Pinpoint the cell where the given text exists, returning its (x, y) midpoint coordinate. 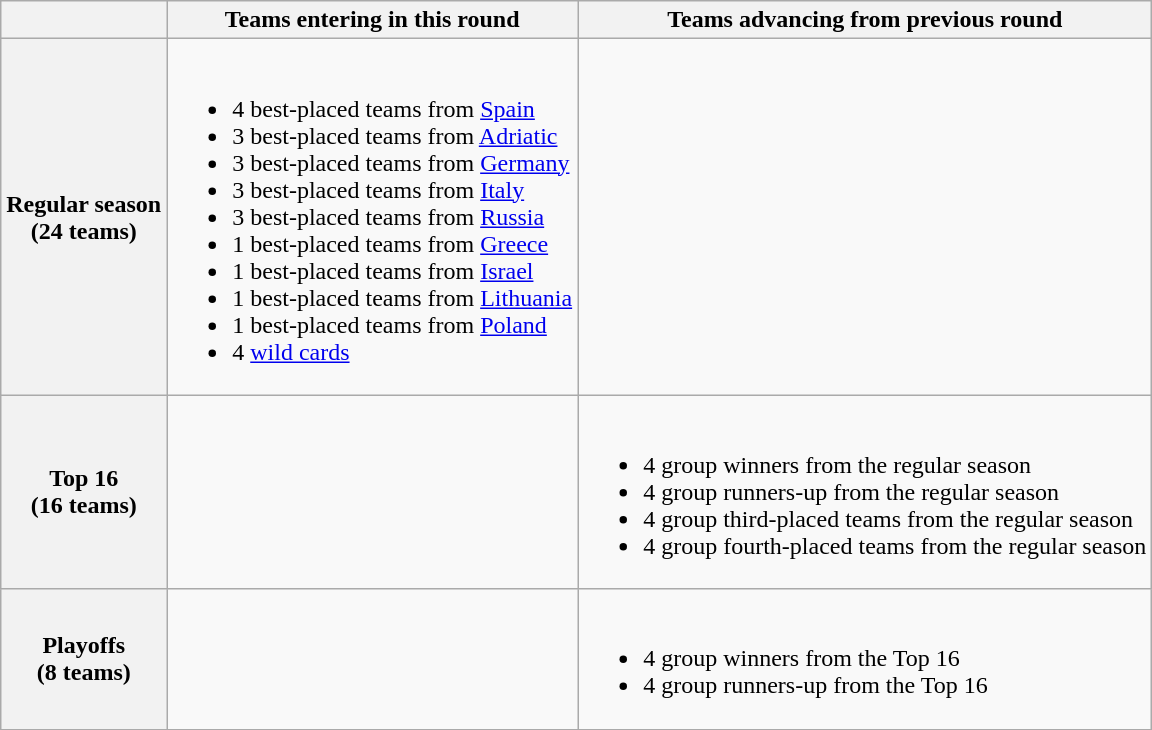
Teams entering in this round (372, 20)
Top 16(16 teams) (84, 492)
4 group winners from the Top 164 group runners-up from the Top 16 (865, 659)
Playoffs(8 teams) (84, 659)
Regular season(24 teams) (84, 217)
Teams advancing from previous round (865, 20)
